For the text-containing cell, return its midpoint in [x, y] coordinate format. 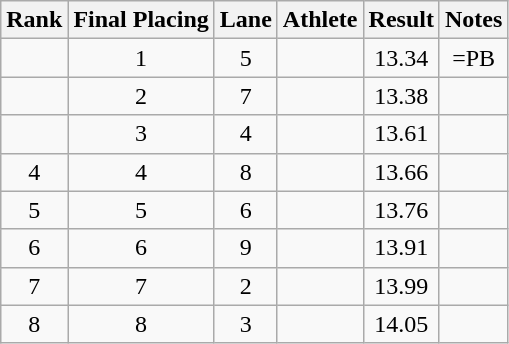
Result [401, 20]
1 [141, 58]
Lane [246, 20]
13.38 [401, 96]
13.91 [401, 248]
14.05 [401, 324]
Athlete [320, 20]
13.61 [401, 134]
9 [246, 248]
13.76 [401, 210]
Rank [34, 20]
=PB [473, 58]
Final Placing [141, 20]
13.99 [401, 286]
13.66 [401, 172]
Notes [473, 20]
13.34 [401, 58]
